Determine the (X, Y) coordinate at the center of the cell enclosing the given text.  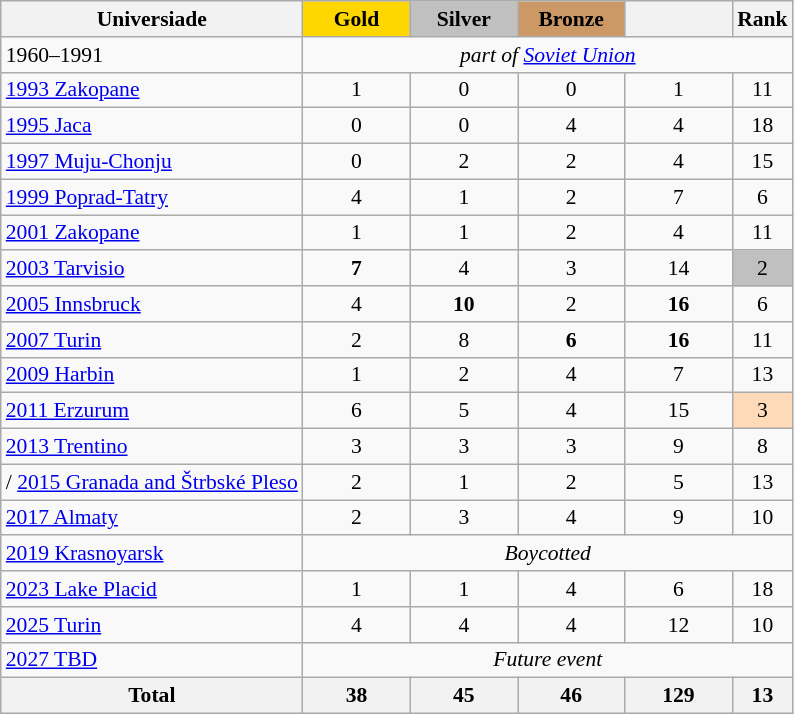
1995 Jaca (152, 126)
Gold (356, 19)
129 (678, 696)
1997 Muju-Chonju (152, 162)
/ 2015 Granada and Štrbské Pleso (152, 482)
Bronze (572, 19)
Silver (464, 19)
12 (678, 625)
38 (356, 696)
2009 Harbin (152, 375)
Rank (762, 19)
2011 Erzurum (152, 411)
2023 Lake Placid (152, 589)
45 (464, 696)
2013 Trentino (152, 447)
2025 Turin (152, 625)
1960–1991 (152, 55)
2001 Zakopane (152, 233)
2003 Tarvisio (152, 269)
2017 Almaty (152, 518)
Future event (548, 660)
2005 Innsbruck (152, 304)
part of Soviet Union (548, 55)
46 (572, 696)
2027 TBD (152, 660)
Boycotted (548, 554)
1993 Zakopane (152, 90)
Universiade (152, 19)
1999 Poprad-Tatry (152, 197)
2007 Turin (152, 340)
14 (678, 269)
2019 Krasnoyarsk (152, 554)
Total (152, 696)
